For the text-containing cell, return its midpoint in [x, y] coordinate format. 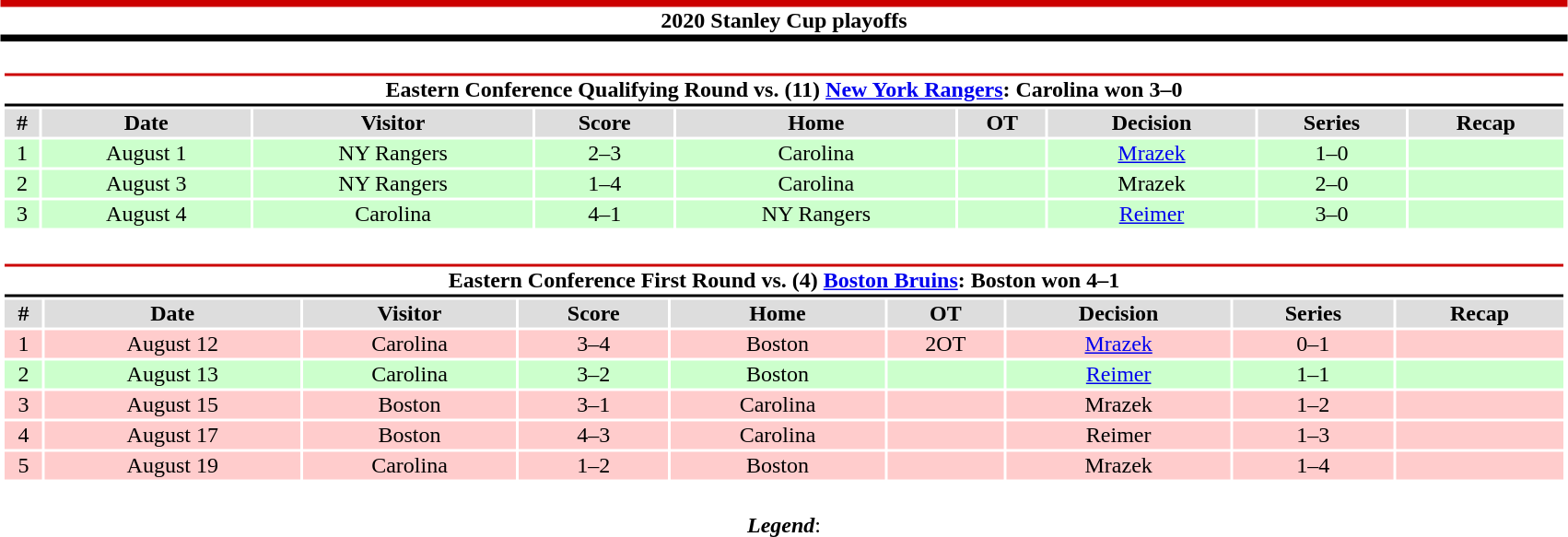
August 1 [146, 154]
4–3 [593, 436]
2020 Stanley Cup playoffs [784, 20]
2OT [945, 344]
4–1 [604, 215]
0–1 [1313, 344]
August 13 [173, 375]
August 15 [173, 404]
August 17 [173, 436]
3–1 [593, 404]
1–0 [1332, 154]
3–2 [593, 375]
Eastern Conference First Round vs. (4) Boston Bruins: Boston won 4–1 [783, 280]
August 4 [146, 215]
August 19 [173, 465]
5 [24, 465]
August 12 [173, 344]
August 3 [146, 183]
Eastern Conference Qualifying Round vs. (11) New York Rangers: Carolina won 3–0 [783, 90]
2–0 [1332, 183]
1–1 [1313, 375]
3–4 [593, 344]
1–3 [1313, 436]
2–3 [604, 154]
3–0 [1332, 215]
4 [24, 436]
